Capture the cell that displays the provided text and extract its [X, Y] central coordinate. 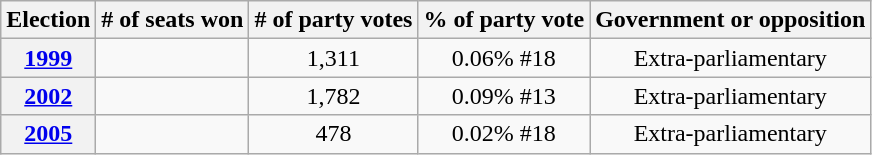
1,311 [334, 58]
1999 [48, 58]
478 [334, 134]
# of party votes [334, 20]
2002 [48, 96]
0.06% #18 [504, 58]
Election [48, 20]
1,782 [334, 96]
0.02% #18 [504, 134]
% of party vote [504, 20]
2005 [48, 134]
Government or opposition [730, 20]
0.09% #13 [504, 96]
# of seats won [172, 20]
